Pinpoint the cell where the given text exists, returning its (x, y) midpoint coordinate. 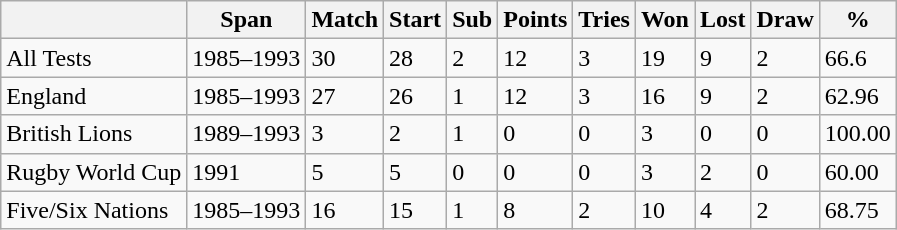
15 (416, 210)
All Tests (94, 58)
26 (416, 96)
Match (345, 20)
62.96 (858, 96)
England (94, 96)
Points (536, 20)
1991 (246, 172)
Tries (604, 20)
Rugby World Cup (94, 172)
1989–1993 (246, 134)
Won (664, 20)
Sub (472, 20)
28 (416, 58)
27 (345, 96)
8 (536, 210)
Five/Six Nations (94, 210)
British Lions (94, 134)
66.6 (858, 58)
100.00 (858, 134)
68.75 (858, 210)
Lost (722, 20)
60.00 (858, 172)
10 (664, 210)
Start (416, 20)
19 (664, 58)
Draw (785, 20)
% (858, 20)
Span (246, 20)
30 (345, 58)
4 (722, 210)
